Scan for the cell matching the given text and deliver its (X, Y) coordinate at center. 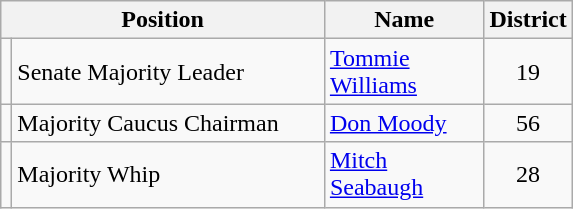
28 (528, 174)
19 (528, 72)
Majority Caucus Chairman (168, 123)
District (528, 20)
Senate Majority Leader (168, 72)
Don Moody (404, 123)
Mitch Seabaugh (404, 174)
Name (404, 20)
Position (163, 20)
56 (528, 123)
Majority Whip (168, 174)
Tommie Williams (404, 72)
